Search for the cell housing the specified text and yield its [X, Y] center coordinate. 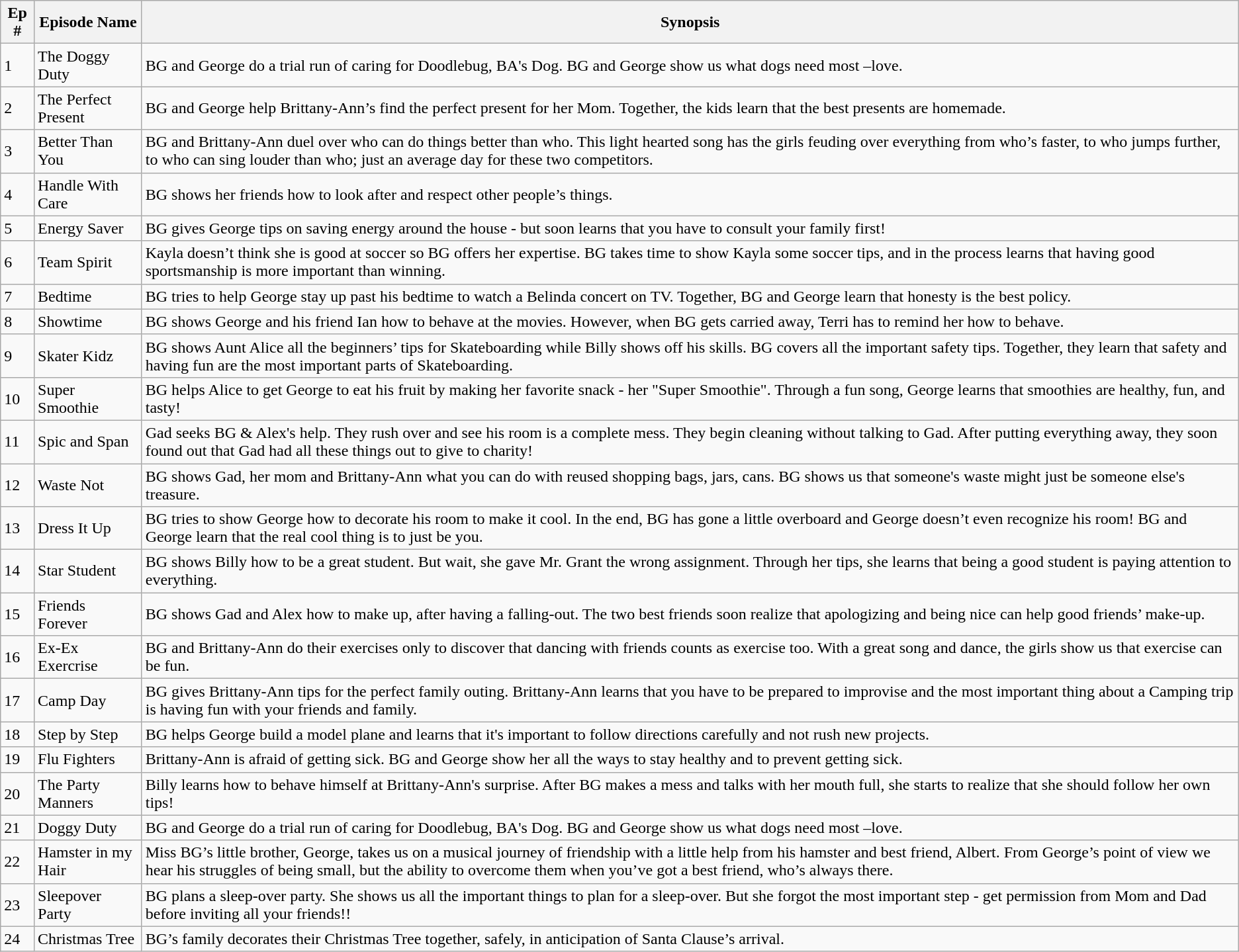
16 [17, 658]
Doggy Duty [89, 828]
11 [17, 442]
Team Spirit [89, 262]
Better Than You [89, 151]
BG gives George tips on saving energy around the house - but soon learns that you have to consult your family first! [690, 228]
The Perfect Present [89, 108]
BG tries to help George stay up past his bedtime to watch a Belinda concert on TV. Together, BG and George learn that honesty is the best policy. [690, 296]
BG helps George build a model plane and learns that it's important to follow directions carefully and not rush new projects. [690, 734]
Handle With Care [89, 195]
2 [17, 108]
1 [17, 65]
BG shows her friends how to look after and respect other people’s things. [690, 195]
24 [17, 939]
Showtime [89, 322]
18 [17, 734]
Waste Not [89, 484]
14 [17, 572]
Flu Fighters [89, 759]
Ex-Ex Exercrise [89, 658]
BG shows George and his friend Ian how to behave at the movies. However, when BG gets carried away, Terri has to remind her how to behave. [690, 322]
13 [17, 528]
5 [17, 228]
20 [17, 794]
Friends Forever [89, 614]
4 [17, 195]
Star Student [89, 572]
19 [17, 759]
Spic and Span [89, 442]
Synopsis [690, 22]
7 [17, 296]
Episode Name [89, 22]
Camp Day [89, 700]
22 [17, 861]
12 [17, 484]
Step by Step [89, 734]
Brittany-Ann is afraid of getting sick. BG and George show her all the ways to stay healthy and to prevent getting sick. [690, 759]
8 [17, 322]
6 [17, 262]
Dress It Up [89, 528]
Energy Saver [89, 228]
The Party Manners [89, 794]
17 [17, 700]
21 [17, 828]
Super Smoothie [89, 398]
10 [17, 398]
BG and George help Brittany-Ann’s find the perfect present for her Mom. Together, the kids learn that the best presents are homemade. [690, 108]
Skater Kidz [89, 356]
9 [17, 356]
Sleepover Party [89, 905]
The Doggy Duty [89, 65]
Hamster in my Hair [89, 861]
Bedtime [89, 296]
15 [17, 614]
BG’s family decorates their Christmas Tree together, safely, in anticipation of Santa Clause’s arrival. [690, 939]
23 [17, 905]
Ep # [17, 22]
Christmas Tree [89, 939]
3 [17, 151]
